Pinpoint the cell where the given text exists, returning its (x, y) midpoint coordinate. 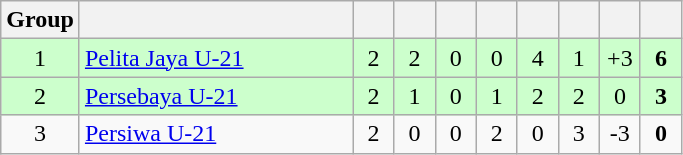
Pelita Jaya U-21 (216, 58)
Persiwa U-21 (216, 134)
Persebaya U-21 (216, 96)
6 (660, 58)
Group (40, 20)
-3 (620, 134)
4 (538, 58)
+3 (620, 58)
